Detect which cell encompasses the target text, then output its [x, y] center coordinate. 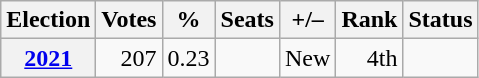
2021 [48, 58]
% [188, 20]
207 [129, 58]
Votes [129, 20]
New [307, 58]
4th [370, 58]
Status [440, 20]
Seats [247, 20]
0.23 [188, 58]
+/– [307, 20]
Rank [370, 20]
Election [48, 20]
